Search for the cell housing the specified text and yield its [X, Y] center coordinate. 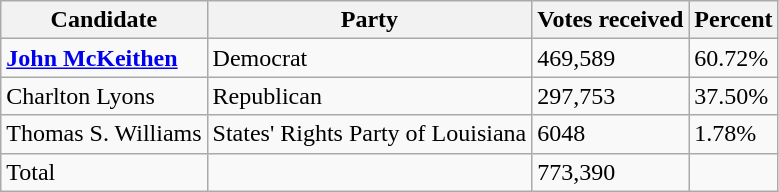
Percent [734, 20]
John McKeithen [104, 58]
773,390 [610, 172]
Thomas S. Williams [104, 134]
States' Rights Party of Louisiana [370, 134]
37.50% [734, 96]
Total [104, 172]
60.72% [734, 58]
Votes received [610, 20]
Republican [370, 96]
1.78% [734, 134]
Charlton Lyons [104, 96]
6048 [610, 134]
Democrat [370, 58]
297,753 [610, 96]
Candidate [104, 20]
469,589 [610, 58]
Party [370, 20]
